Return (x, y) of the center of cell containing provided text 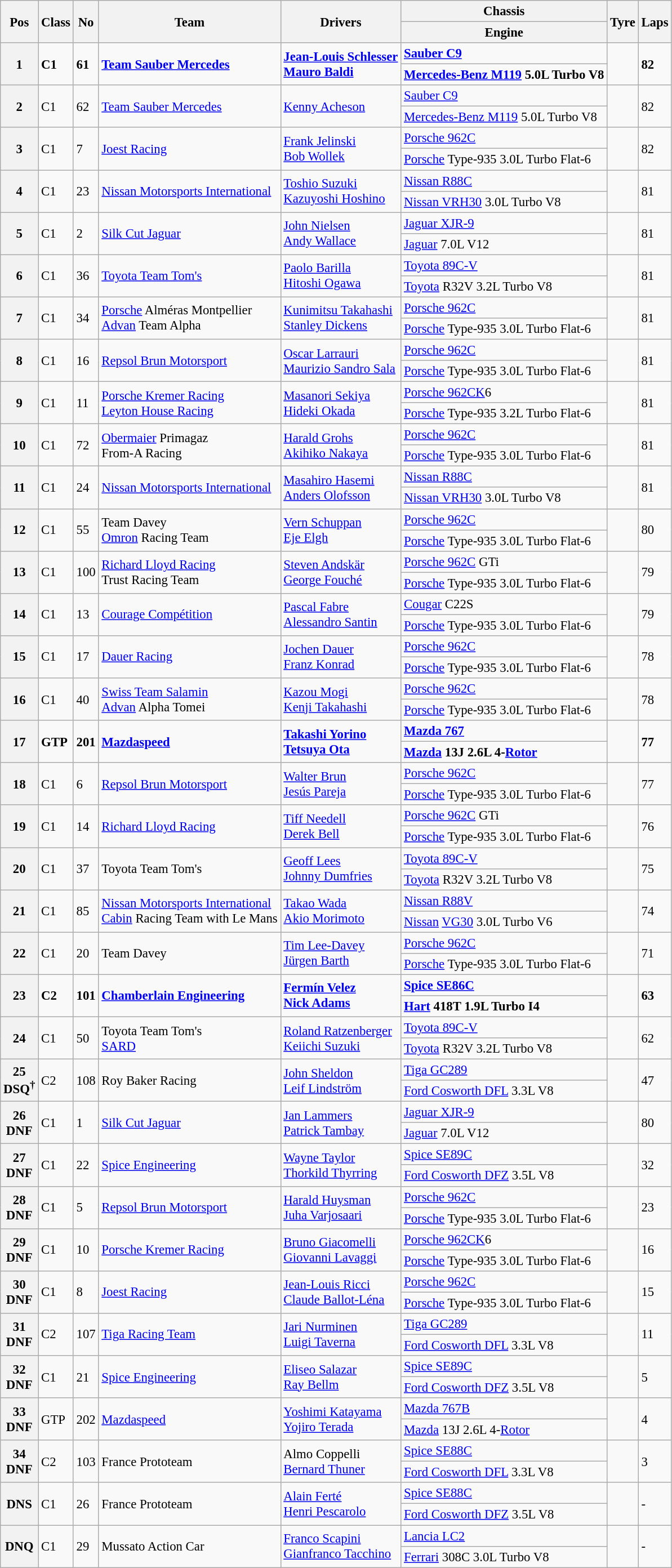
Mussato Action Car (189, 1547)
Spice SE86C (504, 985)
Tiff Needell Derek Bell (341, 827)
Eliseo Salazar Ray Bellm (341, 1377)
72 (86, 445)
Porsche Type-935 3.2L Turbo Flat-6 (504, 413)
Nissan Motorsports International Cabin Racing Team with Le Mans (189, 911)
Toshio Suzuki Kazuyoshi Hoshino (341, 191)
19 (19, 827)
Masanori Sekiya Hideki Okada (341, 403)
Almo Coppelli Bernard Thuner (341, 1461)
Oscar Larrauri Maurizio Sandro Sala (341, 360)
Team Davey Omron Racing Team (189, 529)
Ferrari 308C 3.0L Turbo V8 (504, 1557)
Takao Wada Akio Morimoto (341, 911)
Jari Nurminen Luigi Taverna (341, 1335)
Harald Huysman Juha Varjosaari (341, 1208)
Porsche Kremer Racing (189, 1249)
100 (86, 572)
63 (655, 996)
John Nielsen Andy Wallace (341, 233)
26DNF (19, 1123)
John Sheldon Leif Lindström (341, 1080)
DNS (19, 1504)
108 (86, 1080)
9 (19, 403)
32 (655, 1165)
Jean-Louis Schlesser Mauro Baldi (341, 64)
34 (86, 318)
47 (655, 1080)
Jan Lammers Patrick Tambay (341, 1123)
Masahiro Hasemi Anders Olofsson (341, 488)
26 (86, 1504)
25DSQ† (19, 1080)
55 (86, 529)
85 (86, 911)
28DNF (19, 1208)
Kazou Mogi Kenji Takahashi (341, 700)
Cougar C22S (504, 604)
Takashi Yorino Tetsuya Ota (341, 741)
75 (655, 868)
Porsche Alméras Montpellier Advan Team Alpha (189, 318)
18 (19, 784)
Class (56, 21)
Tim Lee-Davey Jürgen Barth (341, 953)
Lancia LC2 (504, 1536)
Pos (19, 21)
DNQ (19, 1547)
Geoff Lees Johnny Dumfries (341, 868)
50 (86, 1037)
Jochen Dauer Franz Konrad (341, 657)
Steven Andskär George Fouché (341, 572)
Pascal Fabre Alessandro Santin (341, 615)
Bruno Giacomelli Giovanni Lavaggi (341, 1249)
Hart 418T 1.9L Turbo I4 (504, 1006)
Mazda 767 (504, 731)
Jean-Louis Ricci Claude Ballot-Léna (341, 1292)
Drivers (341, 21)
No (86, 21)
71 (655, 953)
Harald Grohs Akihiko Nakaya (341, 445)
Roy Baker Racing (189, 1080)
101 (86, 996)
Richard Lloyd Racing (189, 827)
Roland Ratzenberger Keiichi Suzuki (341, 1037)
202 (86, 1419)
Toyota Team Tom's SARD (189, 1037)
Vern Schuppan Eje Elgh (341, 529)
Obermaier Primagaz From-A Racing (189, 445)
Walter Brun Jesús Pareja (341, 784)
Tyre (623, 21)
Frank Jelinski Bob Wollek (341, 149)
Richard Lloyd Racing Trust Racing Team (189, 572)
29 (86, 1547)
36 (86, 276)
Nissan VG30 3.0L Turbo V6 (504, 921)
31DNF (19, 1335)
Franco Scapini Gianfranco Tacchino (341, 1547)
Courage Compétition (189, 615)
29DNF (19, 1249)
Yoshimi Katayama Yojiro Terada (341, 1419)
61 (86, 64)
Team (189, 21)
Kenny Acheson (341, 106)
34DNF (19, 1461)
74 (655, 911)
Swiss Team Salamin Advan Alpha Tomei (189, 700)
Tiga Racing Team (189, 1335)
Chassis (504, 11)
Fermín Velez Nick Adams (341, 996)
103 (86, 1461)
Laps (655, 21)
27DNF (19, 1165)
Nissan R88V (504, 901)
32DNF (19, 1377)
Alain Ferté Henri Pescarolo (341, 1504)
201 (86, 741)
12 (19, 529)
Team Davey (189, 953)
40 (86, 700)
33DNF (19, 1419)
Dauer Racing (189, 657)
107 (86, 1335)
Wayne Taylor Thorkild Thyrring (341, 1165)
30DNF (19, 1292)
Porsche Kremer Racing Leyton House Racing (189, 403)
Engine (504, 33)
Mazda 767B (504, 1409)
Kunimitsu Takahashi Stanley Dickens (341, 318)
Chamberlain Engineering (189, 996)
37 (86, 868)
76 (655, 827)
Paolo Barilla Hitoshi Ogawa (341, 276)
